Return [x, y] of the center of cell containing provided text 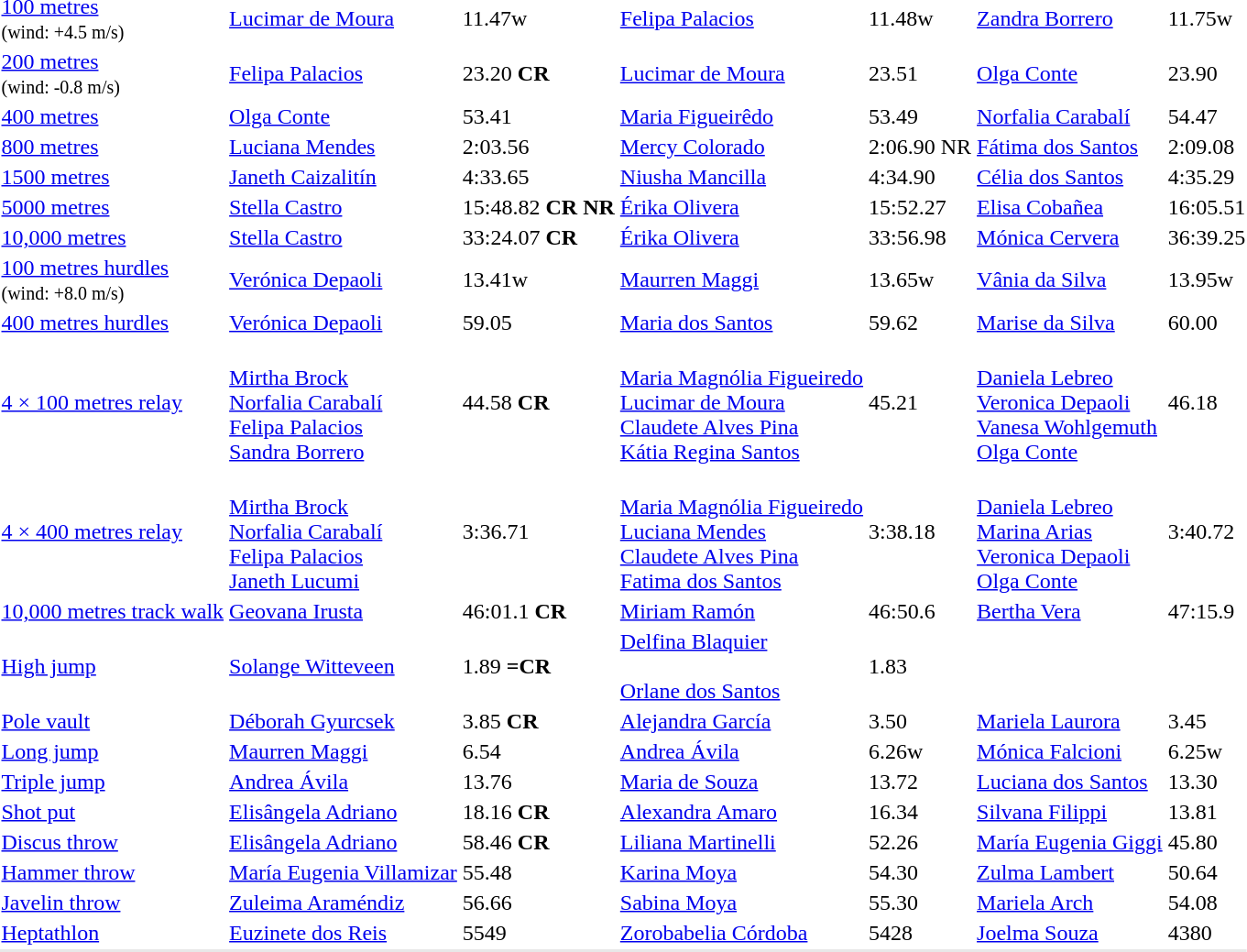
4:34.90 [920, 177]
1500 metres [113, 177]
Discus throw [113, 842]
13.95w [1207, 280]
23.20 CR [539, 73]
400 metres hurdles [113, 323]
Maria Magnólia FigueiredoLuciana MendesClaudete Alves PinaFatima dos Santos [741, 531]
Norfalia Carabalí [1070, 116]
3.85 CR [539, 721]
Heptathlon [113, 933]
Mirtha BrockNorfalia CarabalíFelipa PalaciosJaneth Lucumi [344, 531]
33:56.98 [920, 237]
Sabina Moya [741, 903]
Elisa Cobañea [1070, 207]
52.26 [920, 842]
46.18 [1207, 402]
23.90 [1207, 73]
Mirtha BrockNorfalia CarabalíFelipa PalaciosSandra Borrero [344, 402]
4:33.65 [539, 177]
Janeth Caizalitín [344, 177]
33:24.07 CR [539, 237]
Javelin throw [113, 903]
Geovana Irusta [344, 611]
Alexandra Amaro [741, 812]
Euzinete dos Reis [344, 933]
23.51 [920, 73]
36:39.25 [1207, 237]
13.72 [920, 782]
Liliana Martinelli [741, 842]
100 metres hurdles(wind: +8.0 m/s) [113, 280]
6.25w [1207, 751]
5549 [539, 933]
800 metres [113, 147]
13.76 [539, 782]
15:52.27 [920, 207]
Fátima dos Santos [1070, 147]
Mónica Cervera [1070, 237]
50.64 [1207, 872]
María Eugenia Villamizar [344, 872]
400 metres [113, 116]
Mónica Falcioni [1070, 751]
High jump [113, 666]
Silvana Filippi [1070, 812]
5000 metres [113, 207]
María Eugenia Giggi [1070, 842]
1.89 =CR [539, 666]
Bertha Vera [1070, 611]
53.41 [539, 116]
Mercy Colorado [741, 147]
5428 [920, 933]
4 × 400 metres relay [113, 531]
54.08 [1207, 903]
2:09.08 [1207, 147]
60.00 [1207, 323]
Maria Magnólia FigueiredoLucimar de MouraClaudete Alves PinaKátia Regina Santos [741, 402]
53.49 [920, 116]
16:05.51 [1207, 207]
13.81 [1207, 812]
46:01.1 CR [539, 611]
Alejandra García [741, 721]
58.46 CR [539, 842]
13.41w [539, 280]
Maria dos Santos [741, 323]
Zorobabelia Córdoba [741, 933]
Célia dos Santos [1070, 177]
3:40.72 [1207, 531]
13.30 [1207, 782]
200 metres(wind: -0.8 m/s) [113, 73]
Daniela LebreoMarina AriasVeronica DepaoliOlga Conte [1070, 531]
18.16 CR [539, 812]
3.45 [1207, 721]
Hammer throw [113, 872]
59.05 [539, 323]
55.48 [539, 872]
Mariela Laurora [1070, 721]
Karina Moya [741, 872]
6.26w [920, 751]
10,000 metres [113, 237]
1.83 [920, 666]
Triple jump [113, 782]
Shot put [113, 812]
Niusha Mancilla [741, 177]
45.21 [920, 402]
3:38.18 [920, 531]
Pole vault [113, 721]
Lucimar de Moura [741, 73]
4 × 100 metres relay [113, 402]
13.65w [920, 280]
15:48.82 CR NR [539, 207]
47:15.9 [1207, 611]
2:03.56 [539, 147]
Delfina Blaquier Orlane dos Santos [741, 666]
Miriam Ramón [741, 611]
46:50.6 [920, 611]
59.62 [920, 323]
2:06.90 NR [920, 147]
44.58 CR [539, 402]
Solange Witteveen [344, 666]
Maria de Souza [741, 782]
4:35.29 [1207, 177]
Vânia da Silva [1070, 280]
Déborah Gyurcsek [344, 721]
3:36.71 [539, 531]
Long jump [113, 751]
10,000 metres track walk [113, 611]
54.30 [920, 872]
Joelma Souza [1070, 933]
Felipa Palacios [344, 73]
Zulma Lambert [1070, 872]
16.34 [920, 812]
4380 [1207, 933]
Maria Figueirêdo [741, 116]
6.54 [539, 751]
55.30 [920, 903]
Luciana Mendes [344, 147]
Zuleima Araméndiz [344, 903]
45.80 [1207, 842]
Daniela LebreoVeronica DepaoliVanesa WohlgemuthOlga Conte [1070, 402]
56.66 [539, 903]
Marise da Silva [1070, 323]
Mariela Arch [1070, 903]
3.50 [920, 721]
54.47 [1207, 116]
Luciana dos Santos [1070, 782]
